Locate the cell with the specified text and output its [x, y] center coordinate. 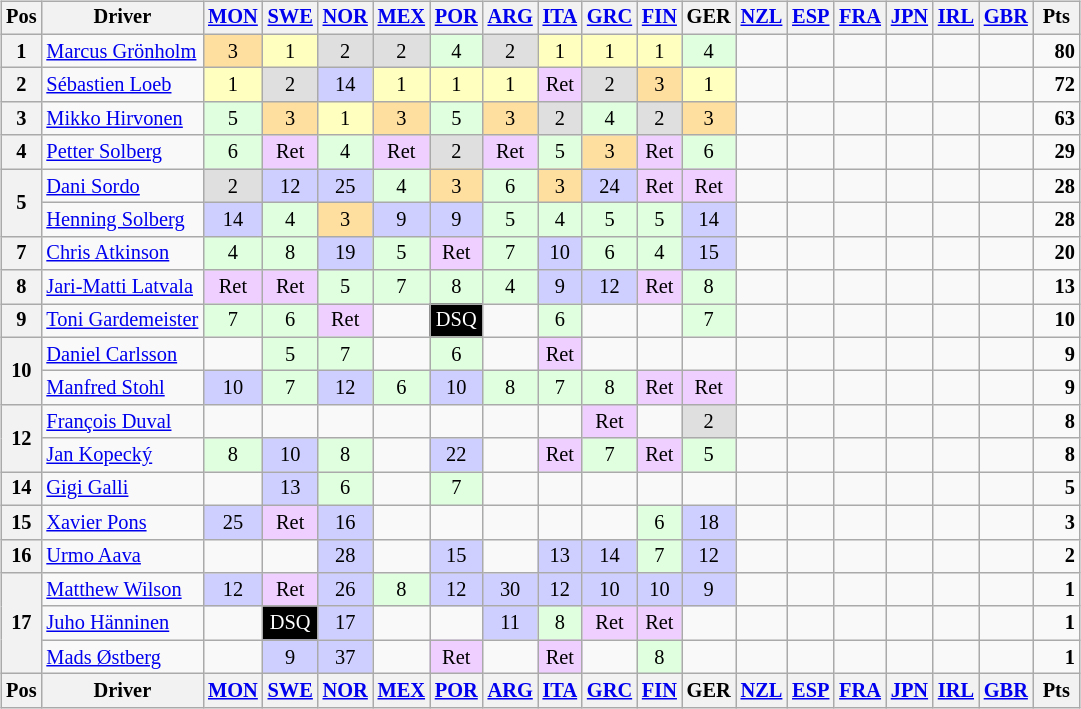
63 [1056, 119]
72 [1056, 85]
29 [1056, 152]
Xavier Pons [122, 522]
Matthew Wilson [122, 590]
20 [1056, 253]
Urmo Aava [122, 556]
Toni Gardemeister [122, 321]
François Duval [122, 422]
19 [346, 253]
Juho Hänninen [122, 623]
22 [456, 455]
Sébastien Loeb [122, 85]
11 [510, 623]
Marcus Grönholm [122, 51]
80 [1056, 51]
Chris Atkinson [122, 253]
Gigi Galli [122, 489]
30 [510, 590]
Jari-Matti Latvala [122, 287]
Mads Østberg [122, 657]
Mikko Hirvonen [122, 119]
Petter Solberg [122, 152]
Dani Sordo [122, 186]
Henning Solberg [122, 220]
24 [610, 186]
Daniel Carlsson [122, 354]
Manfred Stohl [122, 388]
26 [346, 590]
18 [709, 522]
Jan Kopecký [122, 455]
37 [346, 657]
